Scan for the cell matching the given text and deliver its (X, Y) coordinate at center. 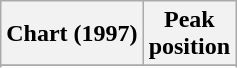
Chart (1997) (72, 34)
Peakposition (189, 34)
